Identify which cell holds the provided text, then report its [x, y] central coordinate. 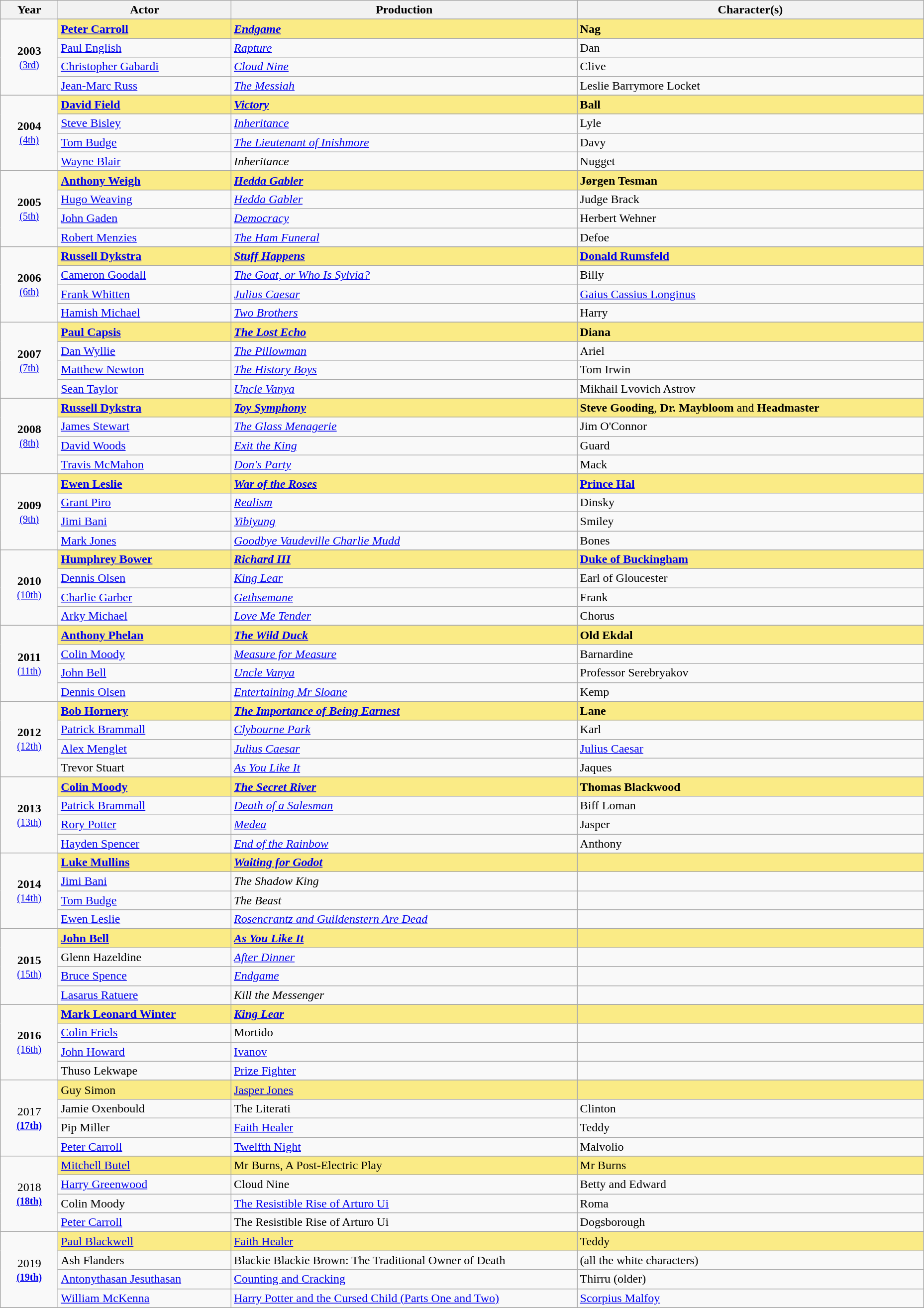
Scorpius Malfoy [750, 1298]
The History Boys [404, 370]
Jørgen Tesman [750, 180]
Bones [750, 540]
The Glass Menagerie [404, 427]
Clinton [750, 1108]
Mr Burns [750, 1166]
Blackie Blackie Brown: The Traditional Owner of Death [404, 1260]
Thomas Blackwood [750, 786]
2019(19th) [29, 1270]
Mitchell Butel [145, 1166]
Tom Irwin [750, 370]
Gethsemane [404, 597]
Death of a Salesman [404, 805]
The Ham Funeral [404, 237]
Wayne Blair [145, 161]
Charlie Garber [145, 597]
Karl [750, 730]
Luke Mullins [145, 863]
The Lost Echo [404, 332]
Twelfth Night [404, 1146]
2003(3rd) [29, 57]
Harry Potter and the Cursed Child (Parts One and Two) [404, 1298]
Rosencrantz and Guildenstern Are Dead [404, 919]
Clive [750, 67]
(all the white characters) [750, 1260]
Thirru (older) [750, 1279]
Year [29, 10]
Anthony Phelan [145, 635]
The Literati [404, 1108]
Cameron Goodall [145, 275]
Victory [404, 105]
Humphrey Bower [145, 559]
2014(14th) [29, 891]
Democracy [404, 218]
The Wild Duck [404, 635]
The Goat, or Who Is Sylvia? [404, 275]
Earl of Gloucester [750, 578]
Mark Jones [145, 540]
2007(7th) [29, 360]
David Field [145, 105]
Paul Blackwell [145, 1241]
Mr Burns, A Post-Electric Play [404, 1166]
Herbert Wehner [750, 218]
David Woods [145, 445]
War of the Roses [404, 483]
William McKenna [145, 1298]
Steve Gooding, Dr. Maybloom and Headmaster [750, 408]
Hugo Weaving [145, 199]
Goodbye Vaudeville Charlie Mudd [404, 540]
Bruce Spence [145, 976]
Smiley [750, 521]
2011(11th) [29, 663]
Anthony [750, 844]
Dan Wyllie [145, 351]
Steve Bisley [145, 123]
Clybourne Park [404, 730]
2013(13th) [29, 815]
The Shadow King [404, 881]
Trevor Stuart [145, 767]
Arky Michael [145, 616]
Davy [750, 142]
End of the Rainbow [404, 844]
Ariel [750, 351]
2018(18th) [29, 1194]
Christopher Gabardi [145, 67]
Sean Taylor [145, 389]
After Dinner [404, 957]
Jean-Marc Russ [145, 86]
2010(10th) [29, 588]
Lane [750, 711]
Lyle [750, 123]
Pip Miller [145, 1127]
Ivanov [404, 1052]
John Gaden [145, 218]
Old Ekdal [750, 635]
2006(6th) [29, 285]
James Stewart [145, 427]
Nag [750, 29]
The Messiah [404, 86]
Exit the King [404, 445]
Alex Menglet [145, 749]
Malvolio [750, 1146]
Guy Simon [145, 1090]
Actor [145, 10]
Donald Rumsfeld [750, 256]
Jasper [750, 824]
2015(15th) [29, 967]
Kemp [750, 692]
The Lieutenant of Inishmore [404, 142]
Judge Brack [750, 199]
Toy Symphony [404, 408]
2017(17th) [29, 1118]
Gaius Cassius Longinus [750, 294]
Lasarus Ratuere [145, 995]
Paul English [145, 48]
Counting and Cracking [404, 1279]
Jim O'Connor [750, 427]
Chorus [750, 616]
Nugget [750, 161]
Realism [404, 502]
2009(9th) [29, 512]
Billy [750, 275]
Barnardine [750, 654]
Bob Hornery [145, 711]
Yibiyung [404, 521]
Antonythasan Jesuthasan [145, 1279]
Mortido [404, 1033]
Entertaining Mr Sloane [404, 692]
Frank Whitten [145, 294]
Defoe [750, 237]
John Howard [145, 1052]
The Importance of Being Earnest [404, 711]
Hamish Michael [145, 313]
Professor Serebryakov [750, 673]
Measure for Measure [404, 654]
2004(4th) [29, 133]
Robert Menzies [145, 237]
Prize Fighter [404, 1071]
Anthony Weigh [145, 180]
Mark Leonard Winter [145, 1014]
Stuff Happens [404, 256]
Mikhail Lvovich Astrov [750, 389]
Jamie Oxenbould [145, 1108]
2016(16th) [29, 1042]
Matthew Newton [145, 370]
Thuso Lekwape [145, 1071]
Travis McMahon [145, 464]
Roma [750, 1203]
Leslie Barrymore Locket [750, 86]
Production [404, 10]
Duke of Buckingham [750, 559]
Rory Potter [145, 824]
Hayden Spencer [145, 844]
Dinsky [750, 502]
The Pillowman [404, 351]
Rapture [404, 48]
Kill the Messenger [404, 995]
Love Me Tender [404, 616]
Diana [750, 332]
2012(12th) [29, 739]
Jaques [750, 767]
Colin Friels [145, 1033]
2008(8th) [29, 436]
Betty and Edward [750, 1185]
Guard [750, 445]
2005(5th) [29, 209]
Don's Party [404, 464]
Ball [750, 105]
Two Brothers [404, 313]
Frank [750, 597]
Medea [404, 824]
Waiting for Godot [404, 863]
The Beast [404, 900]
The Secret River [404, 786]
Richard III [404, 559]
Harry Greenwood [145, 1185]
Paul Capsis [145, 332]
Ash Flanders [145, 1260]
Dogsborough [750, 1222]
Glenn Hazeldine [145, 957]
Character(s) [750, 10]
Biff Loman [750, 805]
Harry [750, 313]
Mack [750, 464]
Dan [750, 48]
Grant Piro [145, 502]
Jasper Jones [404, 1090]
Prince Hal [750, 483]
